Determine the (X, Y) coordinate at the center of the cell enclosing the given text.  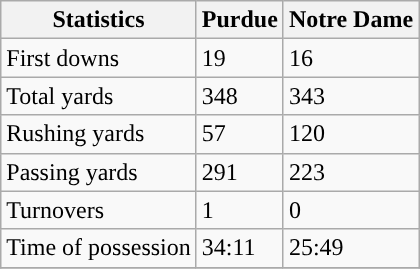
Passing yards (99, 172)
34:11 (240, 248)
0 (350, 210)
Time of possession (99, 248)
19 (240, 58)
223 (350, 172)
Total yards (99, 96)
Turnovers (99, 210)
1 (240, 210)
Notre Dame (350, 20)
291 (240, 172)
16 (350, 58)
348 (240, 96)
Purdue (240, 20)
Rushing yards (99, 134)
25:49 (350, 248)
Statistics (99, 20)
57 (240, 134)
120 (350, 134)
343 (350, 96)
First downs (99, 58)
